Find where the given text appears and provide that cell's center as (X, Y) coordinate. 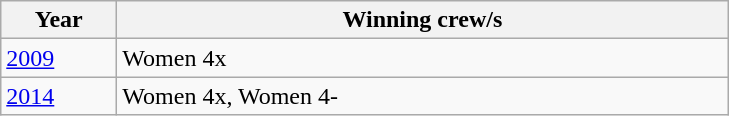
2014 (59, 96)
Women 4x, Women 4- (422, 96)
Year (59, 20)
Winning crew/s (422, 20)
2009 (59, 58)
Women 4x (422, 58)
